Pinpoint the cell where the given text exists, returning its (x, y) midpoint coordinate. 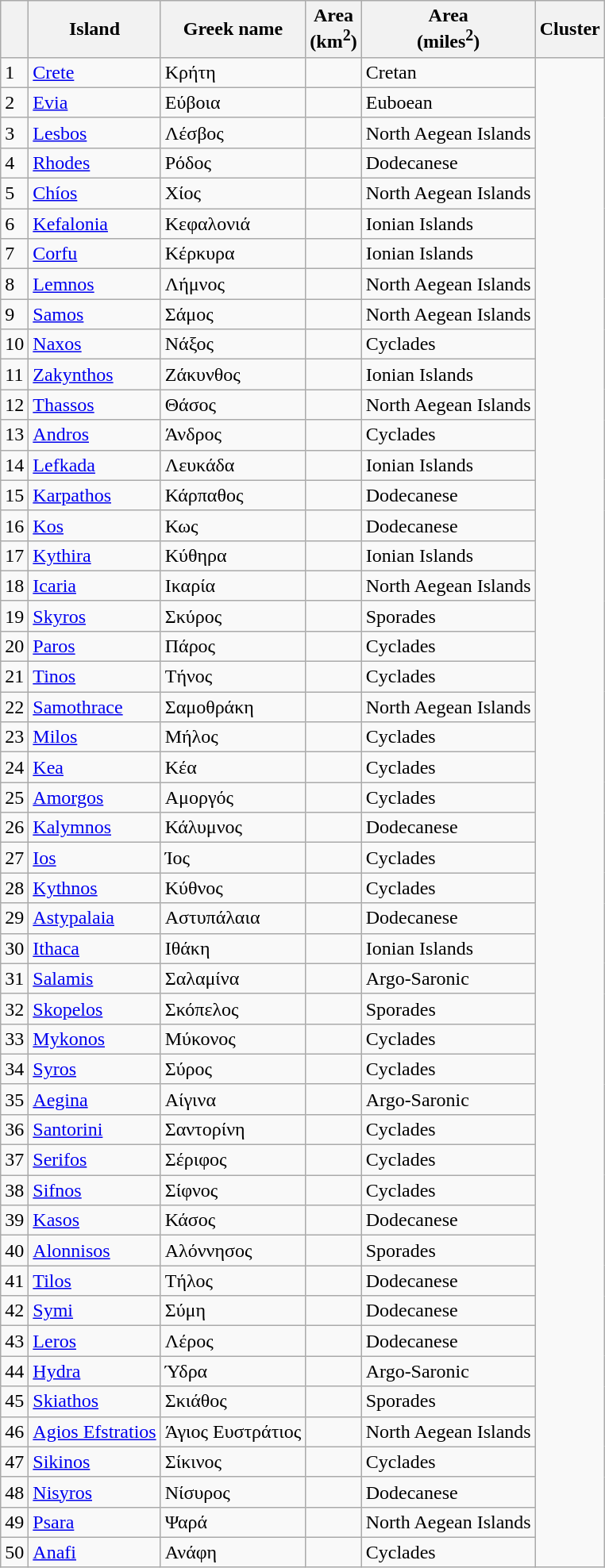
Samos (94, 314)
Rhodes (94, 163)
Κύθνος (233, 888)
Ύδρα (233, 1371)
19 (14, 616)
3 (14, 133)
Kos (94, 525)
6 (14, 224)
42 (14, 1311)
Σύρος (233, 1069)
Μύκονος (233, 1039)
Salamis (94, 978)
47 (14, 1462)
Τήνος (233, 677)
Αίγινα (233, 1099)
Μήλος (233, 737)
Ios (94, 858)
Crete (94, 72)
Ίος (233, 858)
Symi (94, 1311)
Lemnos (94, 284)
Σαλαμίνα (233, 978)
25 (14, 797)
Alonnisos (94, 1251)
Λήμνος (233, 284)
Icaria (94, 586)
Leros (94, 1341)
Island (94, 29)
Hydra (94, 1371)
Ανάφη (233, 1552)
Σέριφος (233, 1160)
Άνδρος (233, 435)
23 (14, 737)
Samothrace (94, 707)
Κάλυμνος (233, 828)
31 (14, 978)
Κέρκυρα (233, 254)
Νάξος (233, 344)
36 (14, 1129)
Κάρπαθος (233, 495)
Πάρος (233, 646)
Κύθηρα (233, 555)
10 (14, 344)
Σκιάθος (233, 1401)
32 (14, 1009)
Nisyros (94, 1492)
24 (14, 767)
Θάσος (233, 405)
Σκύρος (233, 616)
22 (14, 707)
Psara (94, 1522)
Κάσος (233, 1220)
Corfu (94, 254)
Zakynthos (94, 375)
Cretan (448, 72)
Αλόννησος (233, 1251)
Σύμη (233, 1311)
16 (14, 525)
Astypalaia (94, 918)
Skyros (94, 616)
Τήλος (233, 1281)
15 (14, 495)
Area(km2) (333, 29)
34 (14, 1069)
Εύβοια (233, 102)
18 (14, 586)
35 (14, 1099)
Tilos (94, 1281)
Αστυπάλαια (233, 918)
Aegina (94, 1099)
14 (14, 465)
Santorini (94, 1129)
Κως (233, 525)
Anafi (94, 1552)
50 (14, 1552)
37 (14, 1160)
Evia (94, 102)
Ρόδος (233, 163)
45 (14, 1401)
Area(miles2) (448, 29)
20 (14, 646)
Skopelos (94, 1009)
Thassos (94, 405)
28 (14, 888)
Σκόπελος (233, 1009)
Skiathos (94, 1401)
Ψαρά (233, 1522)
26 (14, 828)
30 (14, 948)
21 (14, 677)
Sikinos (94, 1462)
Mykonos (94, 1039)
5 (14, 194)
4 (14, 163)
Άγιος Ευστράτιος (233, 1432)
Greek name (233, 29)
27 (14, 858)
Karpathos (94, 495)
43 (14, 1341)
Cluster (570, 29)
7 (14, 254)
Chíos (94, 194)
Κέα (233, 767)
17 (14, 555)
41 (14, 1281)
Sifnos (94, 1190)
Euboean (448, 102)
Kea (94, 767)
Paros (94, 646)
Ithaca (94, 948)
8 (14, 284)
Ζάκυνθος (233, 375)
Σαμοθράκη (233, 707)
Andros (94, 435)
33 (14, 1039)
Χίος (233, 194)
46 (14, 1432)
Λέσβος (233, 133)
29 (14, 918)
1 (14, 72)
Naxos (94, 344)
Kefalonia (94, 224)
Lesbos (94, 133)
Milos (94, 737)
48 (14, 1492)
Σίκινος (233, 1462)
Νίσυρος (233, 1492)
Σαντορίνη (233, 1129)
Ικαρία (233, 586)
38 (14, 1190)
Κεφαλονιά (233, 224)
44 (14, 1371)
Serifos (94, 1160)
Tinos (94, 677)
39 (14, 1220)
Amorgos (94, 797)
Ιθάκη (233, 948)
12 (14, 405)
Kasos (94, 1220)
Kythnos (94, 888)
Σίφνος (233, 1190)
Σάμος (233, 314)
Syros (94, 1069)
Λευκάδα (233, 465)
49 (14, 1522)
13 (14, 435)
9 (14, 314)
11 (14, 375)
Kalymnos (94, 828)
Κρήτη (233, 72)
Αμοργός (233, 797)
Λέρος (233, 1341)
2 (14, 102)
Kythira (94, 555)
Agios Efstratios (94, 1432)
40 (14, 1251)
Lefkada (94, 465)
